Return the (x, y) coordinate for the center point of the cell that contains the specified text.  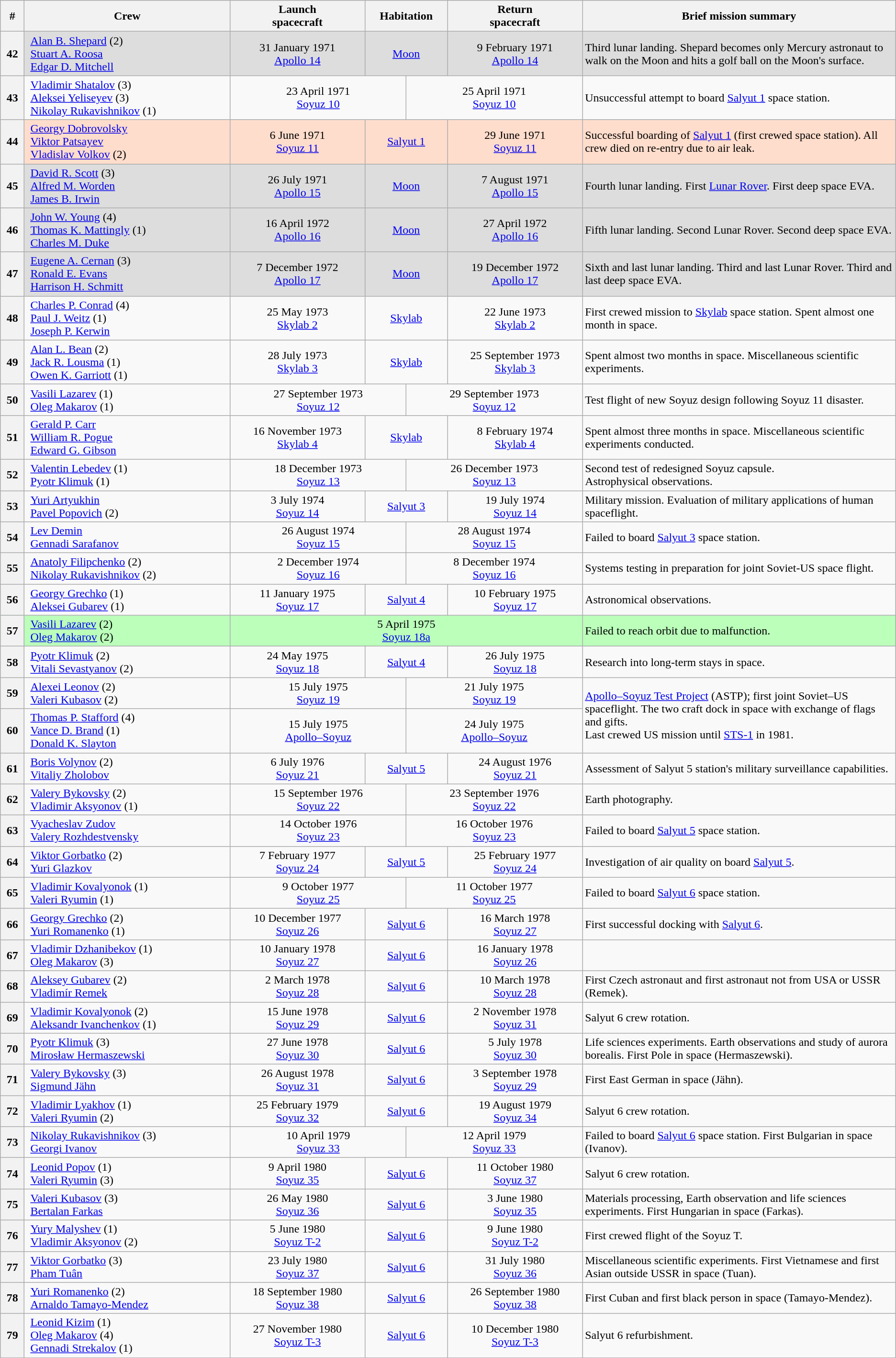
Fourth lunar landing. First Lunar Rover. First deep space EVA. (739, 186)
27 June 1978 Soyuz 30 (298, 1049)
23 September 1976 Soyuz 22 (494, 800)
5 April 1975 Soyuz 18a (406, 631)
Lev Demin Gennadi Sarafanov (127, 537)
Military mission. Evaluation of military applications of human spaceflight. (739, 506)
Failed to board Salyut 5 space station. (739, 830)
11 January 1975 Soyuz 17 (298, 600)
First Cuban and first black person in space (Tamayo-Mendez). (739, 1298)
44 (12, 142)
58 (12, 662)
Failed to board Salyut 6 space station. (739, 893)
23 April 1971 Soyuz 10 (318, 98)
77 (12, 1267)
22 June 1973 Skylab 2 (515, 318)
Yuri Artyukhin Pavel Popovich (2) (127, 506)
10 March 1978 Soyuz 28 (515, 986)
Second test of redesigned Soyuz capsule.Astrophysical observations. (739, 475)
45 (12, 186)
15 June 1978 Soyuz 29 (298, 1017)
26 May 1980 Soyuz 36 (298, 1205)
28 August 1974 Soyuz 15 (494, 537)
26 July 1971 Apollo 15 (298, 186)
11 October 1977 Soyuz 25 (494, 893)
42 (12, 54)
25 September 1973 Skylab 3 (515, 362)
48 (12, 318)
Failed to board Salyut 3 space station. (739, 537)
64 (12, 862)
Systems testing in preparation for joint Soviet-US space flight. (739, 569)
Sixth and last lunar landing. Third and last Lunar Rover. Third and last deep space EVA. (739, 274)
Launchspacecraft (298, 16)
43 (12, 98)
15 September 1976 Soyuz 22 (318, 800)
Vasili Lazarev (1) Oleg Makarov (1) (127, 399)
Gerald P. Carr William R. Pogue Edward G. Gibson (127, 437)
Vladimir Shatalov (3) Aleksei Yeliseyev (3) Nikolay Rukavishnikov (1) (127, 98)
78 (12, 1298)
51 (12, 437)
24 August 1976 Soyuz 21 (515, 768)
62 (12, 800)
Yury Malyshev (1) Vladimir Aksyonov (2) (127, 1235)
74 (12, 1173)
Vasili Lazarev (2) Oleg Makarov (2) (127, 631)
Leonid Popov (1) Valeri Ryumin (3) (127, 1173)
5 June 1980 Soyuz T-2 (298, 1235)
27 April 1972 Apollo 16 (515, 230)
9 April 1980 Soyuz 35 (298, 1173)
24 May 1975 Soyuz 18 (298, 662)
Earth photography. (739, 800)
Boris Volynov (2) Vitaliy Zholobov (127, 768)
55 (12, 569)
Vladimir Kovalyonok (1) Valeri Ryumin (1) (127, 893)
First crewed flight of the Soyuz T. (739, 1235)
68 (12, 986)
19 August 1979 Soyuz 34 (515, 1111)
Vladimir Lyakhov (1) Valeri Ryumin (2) (127, 1111)
2 December 1974 Soyuz 16 (318, 569)
11 October 1980 Soyuz 37 (515, 1173)
Pyotr Klimuk (3) Mirosław Hermaszewski (127, 1049)
David R. Scott (3) Alfred M. Worden James B. Irwin (127, 186)
69 (12, 1017)
Vladimir Dzhanibekov (1) Oleg Makarov (3) (127, 955)
Valery Bykovsky (3) Sigmund Jähn (127, 1080)
31 July 1980 Soyuz 36 (515, 1267)
14 October 1976 Soyuz 23 (318, 830)
27 September 1973 Soyuz 12 (318, 399)
Failed to board Salyut 6 space station. First Bulgarian in space (Ivanov). (739, 1143)
3 September 1978 Soyuz 29 (515, 1080)
26 December 1973 Soyuz 13 (494, 475)
6 June 1971 Soyuz 11 (298, 142)
70 (12, 1049)
Viktor Gorbatko (2) Yuri Glazkov (127, 862)
29 June 1971 Soyuz 11 (515, 142)
Georgy Grechko (1) Aleksei Gubarev (1) (127, 600)
50 (12, 399)
Unsuccessful attempt to board Salyut 1 space station. (739, 98)
16 April 1972 Apollo 16 (298, 230)
# (12, 16)
16 October 1976 Soyuz 23 (494, 830)
Materials processing, Earth observation and life sciences experiments. First Hungarian in space (Farkas). (739, 1205)
29 September 1973 Soyuz 12 (494, 399)
28 July 1973 Skylab 3 (298, 362)
66 (12, 924)
Georgy Dobrovolsky Viktor Patsayev Vladislav Volkov (2) (127, 142)
Salyut 1 (406, 142)
16 November 1973 Skylab 4 (298, 437)
Anatoly Filipchenko (2) Nikolay Rukavishnikov (2) (127, 569)
Spent almost three months in space. Miscellaneous scientific experiments conducted. (739, 437)
10 January 1978 Soyuz 27 (298, 955)
16 January 1978 Soyuz 26 (515, 955)
Alexei Leonov (2) Valeri Kubasov (2) (127, 693)
79 (12, 1335)
7 August 1971 Apollo 15 (515, 186)
21 July 1975 Soyuz 19 (494, 693)
9 June 1980 Soyuz T-2 (515, 1235)
26 July 1975 Soyuz 18 (515, 662)
Nikolay Rukavishnikov (3) Georgi Ivanov (127, 1143)
54 (12, 537)
Test flight of new Soyuz design following Soyuz 11 disaster. (739, 399)
10 April 1979 Soyuz 33 (318, 1143)
67 (12, 955)
10 February 1975 Soyuz 17 (515, 600)
6 July 1976 Soyuz 21 (298, 768)
8 December 1974 Soyuz 16 (494, 569)
10 December 1980 Soyuz T-3 (515, 1335)
9 October 1977 Soyuz 25 (318, 893)
53 (12, 506)
2 November 1978 Soyuz 31 (515, 1017)
Leonid Kizim (1) Oleg Makarov (4) Gennadi Strekalov (1) (127, 1335)
Spent almost two months in space. Miscellaneous scientific experiments. (739, 362)
7 December 1972 Apollo 17 (298, 274)
76 (12, 1235)
7 February 1977 Soyuz 24 (298, 862)
19 December 1972 Apollo 17 (515, 274)
12 April 1979 Soyuz 33 (494, 1143)
3 July 1974 Soyuz 14 (298, 506)
56 (12, 600)
Viktor Gorbatko (3) Pham Tuân (127, 1267)
Vyacheslav Zudov Valery Rozhdestvensky (127, 830)
First successful docking with Salyut 6. (739, 924)
31 January 1971 Apollo 14 (298, 54)
Alan B. Shepard (2) Stuart A. Roosa Edgar D. Mitchell (127, 54)
73 (12, 1143)
Valery Bykovsky (2) Vladimir Aksyonov (1) (127, 800)
25 May 1973 Skylab 2 (298, 318)
Georgy Grechko (2) Yuri Romanenko (1) (127, 924)
47 (12, 274)
49 (12, 362)
25 February 1979 Soyuz 32 (298, 1111)
Miscellaneous scientific experiments. First Vietnamese and first Asian outside USSR in space (Tuan). (739, 1267)
26 September 1980 Soyuz 38 (515, 1298)
63 (12, 830)
60 (12, 731)
18 September 1980 Soyuz 38 (298, 1298)
72 (12, 1111)
First Czech astronaut and first astronaut not from USA or USSR (Remek). (739, 986)
15 July 1975 Soyuz 19 (318, 693)
75 (12, 1205)
Eugene A. Cernan (3) Ronald E. Evans Harrison H. Schmitt (127, 274)
Yuri Romanenko (2) Arnaldo Tamayo-Mendez (127, 1298)
Salyut 6 refurbishment. (739, 1335)
Pyotr Klimuk (2) Vitali Sevastyanov (2) (127, 662)
Crew (127, 16)
5 July 1978 Soyuz 30 (515, 1049)
Brief mission summary (739, 16)
Vladimir Kovalyonok (2) Aleksandr Ivanchenkov (1) (127, 1017)
24 July 1975 Apollo–Soyuz (494, 731)
9 February 1971 Apollo 14 (515, 54)
Valeri Kubasov (3) Bertalan Farkas (127, 1205)
Habitation (406, 16)
19 July 1974 Soyuz 14 (515, 506)
Charles P. Conrad (4) Paul J. Weitz (1) Joseph P. Kerwin (127, 318)
8 February 1974 Skylab 4 (515, 437)
Fifth lunar landing. Second Lunar Rover. Second deep space EVA. (739, 230)
Thomas P. Stafford (4) Vance D. Brand (1) Donald K. Slayton (127, 731)
57 (12, 631)
25 February 1977 Soyuz 24 (515, 862)
25 April 1971 Soyuz 10 (494, 98)
59 (12, 693)
61 (12, 768)
27 November 1980 Soyuz T-3 (298, 1335)
18 December 1973 Soyuz 13 (318, 475)
Successful boarding of Salyut 1 (first crewed space station). All crew died on re-entry due to air leak. (739, 142)
2 March 1978 Soyuz 28 (298, 986)
71 (12, 1080)
Salyut 3 (406, 506)
23 July 1980 Soyuz 37 (298, 1267)
52 (12, 475)
3 June 1980 Soyuz 35 (515, 1205)
Research into long-term stays in space. (739, 662)
65 (12, 893)
Astronomical observations. (739, 600)
Valentin Lebedev (1) Pyotr Klimuk (1) (127, 475)
Failed to reach orbit due to malfunction. (739, 631)
15 July 1975 Apollo–Soyuz (318, 731)
46 (12, 230)
10 December 1977 Soyuz 26 (298, 924)
Third lunar landing. Shepard becomes only Mercury astronaut to walk on the Moon and hits a golf ball on the Moon's surface. (739, 54)
Life sciences experiments. Earth observations and study of aurora borealis. First Pole in space (Hermaszewski). (739, 1049)
Aleksey Gubarev (2) Vladimír Remek (127, 986)
First crewed mission to Skylab space station. Spent almost one month in space. (739, 318)
Returnspacecraft (515, 16)
First East German in space (Jähn). (739, 1080)
John W. Young (4) Thomas K. Mattingly (1) Charles M. Duke (127, 230)
26 August 1978 Soyuz 31 (298, 1080)
Assessment of Salyut 5 station's military surveillance capabilities. (739, 768)
Alan L. Bean (2) Jack R. Lousma (1) Owen K. Garriott (1) (127, 362)
26 August 1974 Soyuz 15 (318, 537)
16 March 1978 Soyuz 27 (515, 924)
Investigation of air quality on board Salyut 5. (739, 862)
